From the cell containing the given text, extract its center point as (x, y) coordinate. 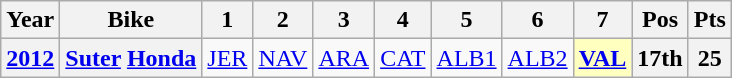
6 (538, 20)
5 (466, 20)
Pts (710, 20)
ALB1 (466, 58)
Year (30, 20)
NAV (283, 58)
JER (228, 58)
2 (283, 20)
7 (602, 20)
2012 (30, 58)
ARA (344, 58)
17th (660, 58)
25 (710, 58)
1 (228, 20)
3 (344, 20)
VAL (602, 58)
Bike (131, 20)
Pos (660, 20)
4 (403, 20)
ALB2 (538, 58)
CAT (403, 58)
Suter Honda (131, 58)
